For the text-containing cell, return its midpoint in (X, Y) coordinate format. 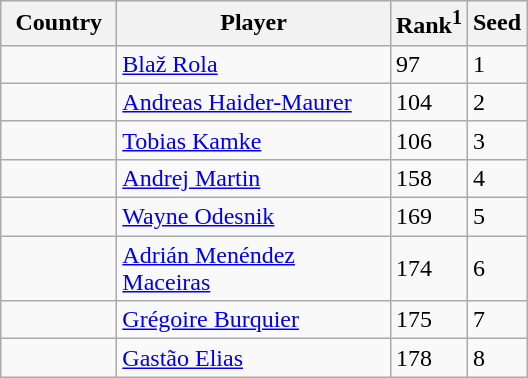
Blaž Rola (254, 64)
Grégoire Burquier (254, 320)
Seed (496, 24)
169 (428, 217)
Tobias Kamke (254, 140)
4 (496, 178)
Andreas Haider-Maurer (254, 102)
175 (428, 320)
3 (496, 140)
7 (496, 320)
Gastão Elias (254, 358)
97 (428, 64)
Adrián Menéndez Maceiras (254, 268)
1 (496, 64)
6 (496, 268)
Player (254, 24)
Rank1 (428, 24)
104 (428, 102)
2 (496, 102)
Country (59, 24)
106 (428, 140)
174 (428, 268)
5 (496, 217)
178 (428, 358)
158 (428, 178)
Wayne Odesnik (254, 217)
Andrej Martin (254, 178)
8 (496, 358)
